Provide the [X, Y] coordinate of the cell's center where the given text is located.  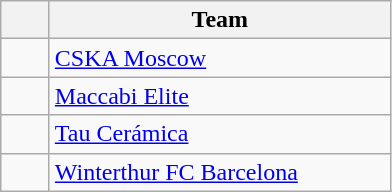
Team [220, 20]
CSKA Moscow [220, 58]
Tau Cerámica [220, 134]
Winterthur FC Barcelona [220, 172]
Maccabi Elite [220, 96]
